From the cell containing the given text, extract its center point as (x, y) coordinate. 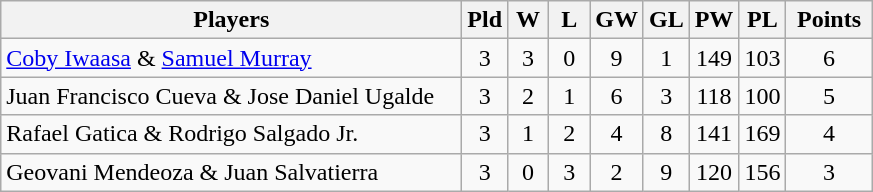
Geovani Mendeoza & Juan Salvatierra (232, 172)
Points (829, 20)
Players (232, 20)
169 (762, 134)
120 (714, 172)
Pld (485, 20)
PW (714, 20)
141 (714, 134)
8 (666, 134)
PL (762, 20)
GL (666, 20)
Coby Iwaasa & Samuel Murray (232, 58)
Rafael Gatica & Rodrigo Salgado Jr. (232, 134)
5 (829, 96)
W (528, 20)
149 (714, 58)
103 (762, 58)
L (570, 20)
156 (762, 172)
118 (714, 96)
100 (762, 96)
Juan Francisco Cueva & Jose Daniel Ugalde (232, 96)
GW (617, 20)
